Determine the (X, Y) coordinate at the center of the cell enclosing the given text.  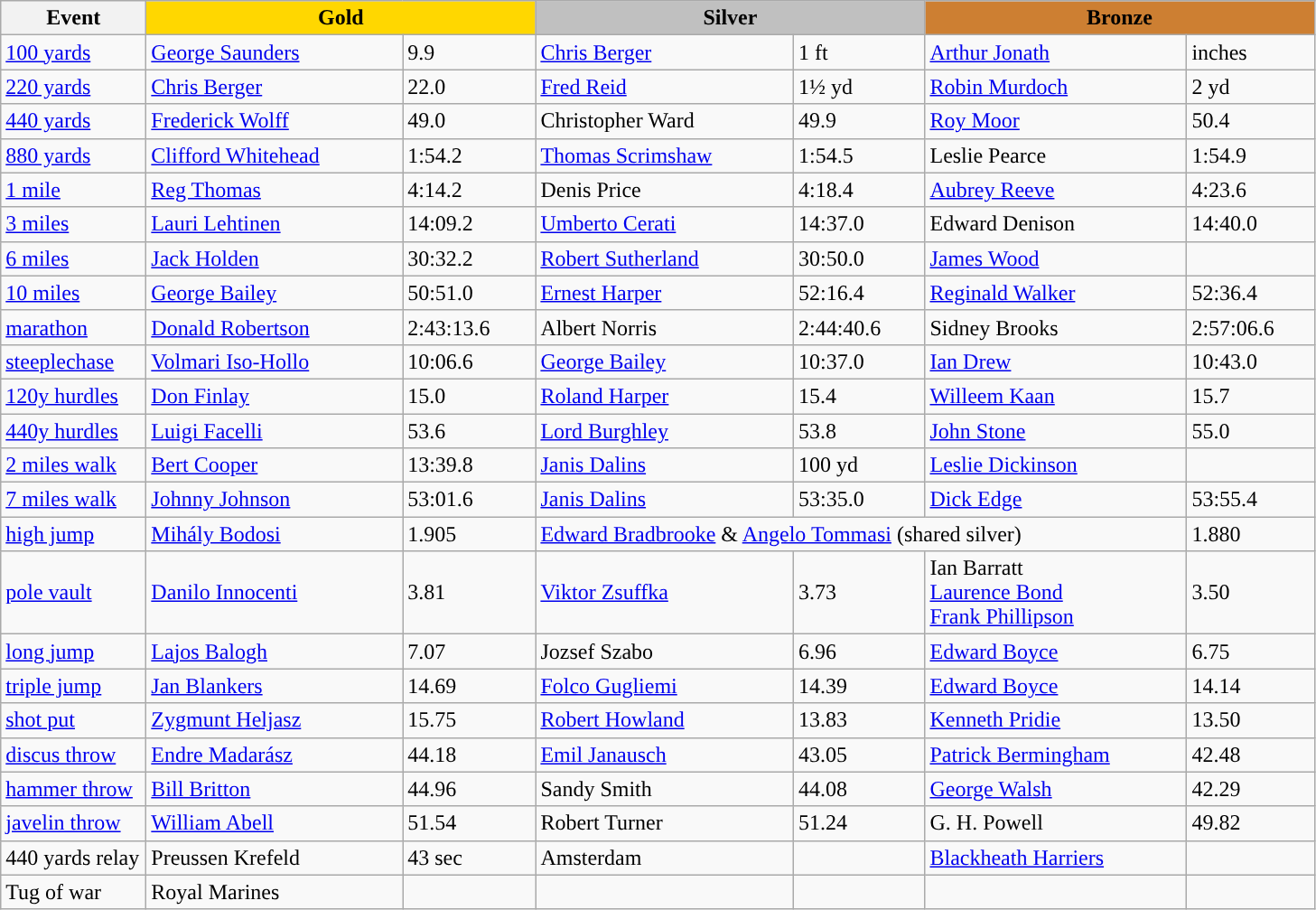
Umberto Cerati (665, 224)
Silver (730, 18)
Edward Denison (1056, 224)
Emil Janausch (665, 755)
Leslie Dickinson (1056, 465)
inches (1250, 52)
Donald Robertson (275, 327)
1 mile (74, 190)
Aubrey Reeve (1056, 190)
Johnny Johnson (275, 500)
1:54.9 (1250, 155)
Bill Britton (275, 789)
Arthur Jonath (1056, 52)
pole vault (74, 593)
Folco Gugliemi (665, 686)
13.50 (1250, 720)
Dick Edge (1056, 500)
long jump (74, 652)
30:50.0 (858, 258)
10:37.0 (858, 361)
6.75 (1250, 652)
Fred Reid (665, 87)
Bert Cooper (275, 465)
Gold (341, 18)
43 sec (470, 858)
15.0 (470, 396)
Robert Turner (665, 823)
53:01.6 (470, 500)
Ian Drew (1056, 361)
440 yards relay (74, 858)
Lord Burghley (665, 431)
51.24 (858, 823)
high jump (74, 534)
120y hurdles (74, 396)
1:54.2 (470, 155)
Jack Holden (275, 258)
51.54 (470, 823)
Luigi Facelli (275, 431)
13.83 (858, 720)
3.81 (470, 593)
hammer throw (74, 789)
2:57:06.6 (1250, 327)
53:55.4 (1250, 500)
Kenneth Pridie (1056, 720)
Reg Thomas (275, 190)
100 yards (74, 52)
7.07 (470, 652)
Patrick Bermingham (1056, 755)
10:43.0 (1250, 361)
George Saunders (275, 52)
14:40.0 (1250, 224)
Ian BarrattLaurence BondFrank Phillipson (1056, 593)
William Abell (275, 823)
1:54.5 (858, 155)
Clifford Whitehead (275, 155)
Leslie Pearce (1056, 155)
Robert Sutherland (665, 258)
Tug of war (74, 892)
triple jump (74, 686)
52:36.4 (1250, 293)
4:18.4 (858, 190)
Zygmunt Heljasz (275, 720)
53.8 (858, 431)
1.880 (1250, 534)
shot put (74, 720)
440 yards (74, 121)
15.7 (1250, 396)
55.0 (1250, 431)
14.69 (470, 686)
marathon (74, 327)
Amsterdam (665, 858)
22.0 (470, 87)
Robert Howland (665, 720)
George Walsh (1056, 789)
42.48 (1250, 755)
Blackheath Harriers (1056, 858)
50.4 (1250, 121)
43.05 (858, 755)
Volmari Iso-Hollo (275, 361)
Royal Marines (275, 892)
100 yd (858, 465)
Sidney Brooks (1056, 327)
Roy Moor (1056, 121)
13:39.8 (470, 465)
Albert Norris (665, 327)
Mihály Bodosi (275, 534)
Christopher Ward (665, 121)
James Wood (1056, 258)
10:06.6 (470, 361)
53.6 (470, 431)
15.75 (470, 720)
steeplechase (74, 361)
1½ yd (858, 87)
7 miles walk (74, 500)
44.96 (470, 789)
14:37.0 (858, 224)
Bronze (1120, 18)
1 ft (858, 52)
Sandy Smith (665, 789)
50:51.0 (470, 293)
Endre Madarász (275, 755)
Jozsef Szabo (665, 652)
10 miles (74, 293)
Viktor Zsuffka (665, 593)
2:44:40.6 (858, 327)
Event (74, 18)
Willeem Kaan (1056, 396)
52:16.4 (858, 293)
John Stone (1056, 431)
14.39 (858, 686)
Lauri Lehtinen (275, 224)
Roland Harper (665, 396)
Robin Murdoch (1056, 87)
4:23.6 (1250, 190)
Edward Bradbrooke & Angelo Tommasi (shared silver) (862, 534)
6 miles (74, 258)
49.82 (1250, 823)
15.4 (858, 396)
42.29 (1250, 789)
2:43:13.6 (470, 327)
Lajos Balogh (275, 652)
Danilo Innocenti (275, 593)
Denis Price (665, 190)
Ernest Harper (665, 293)
javelin throw (74, 823)
53:35.0 (858, 500)
3.50 (1250, 593)
Thomas Scrimshaw (665, 155)
1.905 (470, 534)
44.18 (470, 755)
2 yd (1250, 87)
Jan Blankers (275, 686)
30:32.2 (470, 258)
G. H. Powell (1056, 823)
discus throw (74, 755)
880 yards (74, 155)
Reginald Walker (1056, 293)
44.08 (858, 789)
14.14 (1250, 686)
4:14.2 (470, 190)
14:09.2 (470, 224)
Frederick Wolff (275, 121)
49.9 (858, 121)
440y hurdles (74, 431)
3.73 (858, 593)
2 miles walk (74, 465)
3 miles (74, 224)
6.96 (858, 652)
9.9 (470, 52)
220 yards (74, 87)
Preussen Krefeld (275, 858)
49.0 (470, 121)
Don Finlay (275, 396)
